Output the [x, y] coordinate of the center of the cell containing the given text.  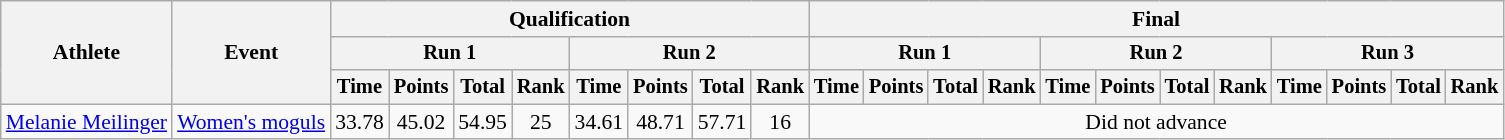
45.02 [421, 122]
34.61 [600, 122]
25 [541, 122]
16 [780, 122]
Did not advance [1156, 122]
33.78 [360, 122]
Athlete [86, 52]
Women's moguls [251, 122]
Final [1156, 19]
Melanie Meilinger [86, 122]
54.95 [482, 122]
57.71 [722, 122]
48.71 [660, 122]
Run 3 [1388, 54]
Event [251, 52]
Qualification [570, 19]
